Return (x, y) of the center of cell containing provided text 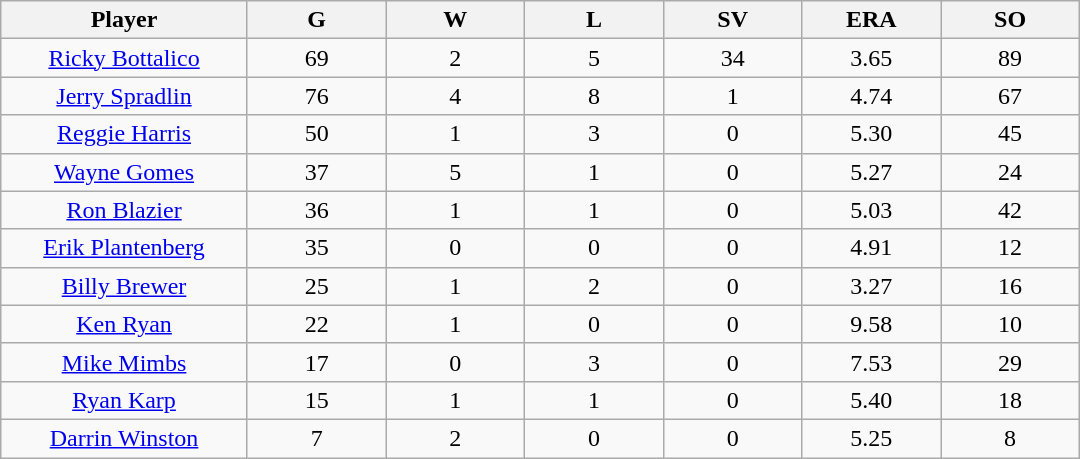
29 (1010, 362)
17 (316, 362)
16 (1010, 286)
Darrin Winston (124, 438)
9.58 (872, 324)
35 (316, 248)
67 (1010, 96)
4.91 (872, 248)
45 (1010, 134)
Wayne Gomes (124, 172)
5.30 (872, 134)
Mike Mimbs (124, 362)
W (456, 20)
SO (1010, 20)
Ryan Karp (124, 400)
SV (732, 20)
3.65 (872, 58)
5.25 (872, 438)
25 (316, 286)
3.27 (872, 286)
36 (316, 210)
42 (1010, 210)
Erik Plantenberg (124, 248)
Ron Blazier (124, 210)
5.03 (872, 210)
34 (732, 58)
Billy Brewer (124, 286)
Reggie Harris (124, 134)
4 (456, 96)
15 (316, 400)
Jerry Spradlin (124, 96)
7.53 (872, 362)
7 (316, 438)
76 (316, 96)
89 (1010, 58)
ERA (872, 20)
22 (316, 324)
G (316, 20)
69 (316, 58)
L (594, 20)
4.74 (872, 96)
12 (1010, 248)
24 (1010, 172)
50 (316, 134)
18 (1010, 400)
5.27 (872, 172)
37 (316, 172)
5.40 (872, 400)
Ken Ryan (124, 324)
Ricky Bottalico (124, 58)
10 (1010, 324)
Player (124, 20)
